Determine the (X, Y) coordinate at the center of the cell enclosing the given text.  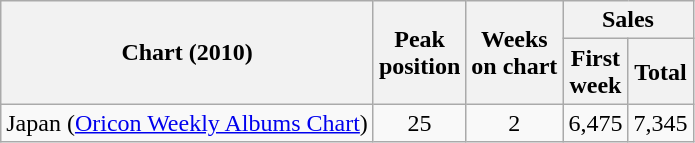
Firstweek (596, 72)
Total (660, 72)
Weekson chart (514, 52)
7,345 (660, 123)
6,475 (596, 123)
25 (419, 123)
Peakposition (419, 52)
Japan (Oricon Weekly Albums Chart) (188, 123)
2 (514, 123)
Chart (2010) (188, 52)
Sales (628, 20)
